Find where the given text appears and provide that cell's center as [X, Y] coordinate. 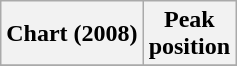
Chart (2008) [72, 34]
Peakposition [189, 34]
